Scan for the cell matching the given text and deliver its (X, Y) coordinate at center. 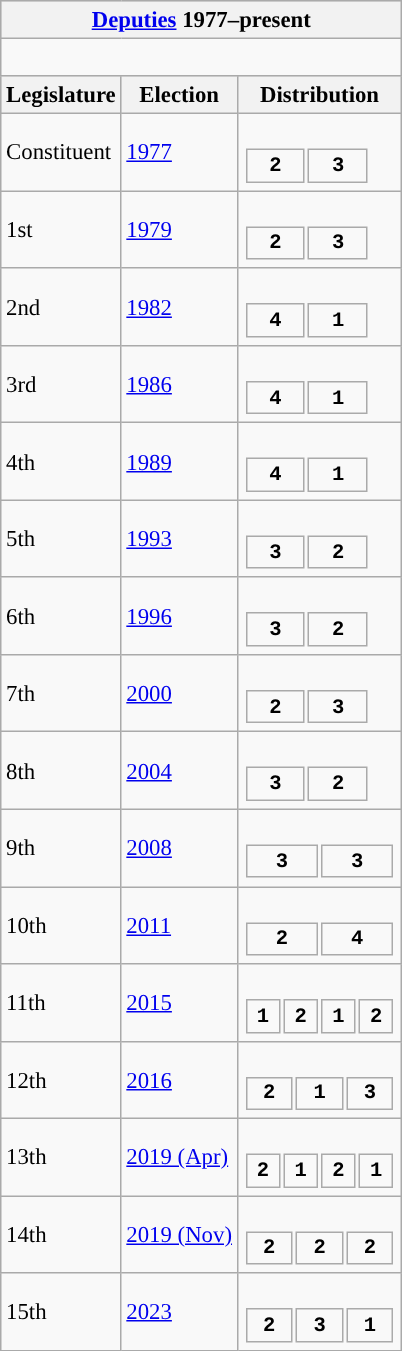
2 1 2 1 (319, 1158)
2 3 1 (319, 1312)
14th (61, 1234)
9th (61, 848)
3rd (61, 384)
2 4 (319, 926)
1986 (179, 384)
4th (61, 462)
6th (61, 616)
3 3 (319, 848)
12th (61, 1080)
Distribution (319, 95)
2004 (179, 770)
13th (61, 1158)
8th (61, 770)
2 2 2 (319, 1234)
1977 (179, 152)
2 1 3 (319, 1080)
5th (61, 538)
2016 (179, 1080)
7th (61, 694)
Election (179, 95)
1982 (179, 306)
1979 (179, 230)
2015 (179, 1002)
2011 (179, 926)
11th (61, 1002)
15th (61, 1312)
Legislature (61, 95)
1993 (179, 538)
2000 (179, 694)
2019 (Apr) (179, 1158)
2nd (61, 306)
Constituent (61, 152)
2023 (179, 1312)
10th (61, 926)
2019 (Nov) (179, 1234)
1st (61, 230)
1996 (179, 616)
Deputies 1977–present (202, 20)
2008 (179, 848)
1 2 1 2 (319, 1002)
1989 (179, 462)
